Pinpoint the cell where the given text exists, returning its (x, y) midpoint coordinate. 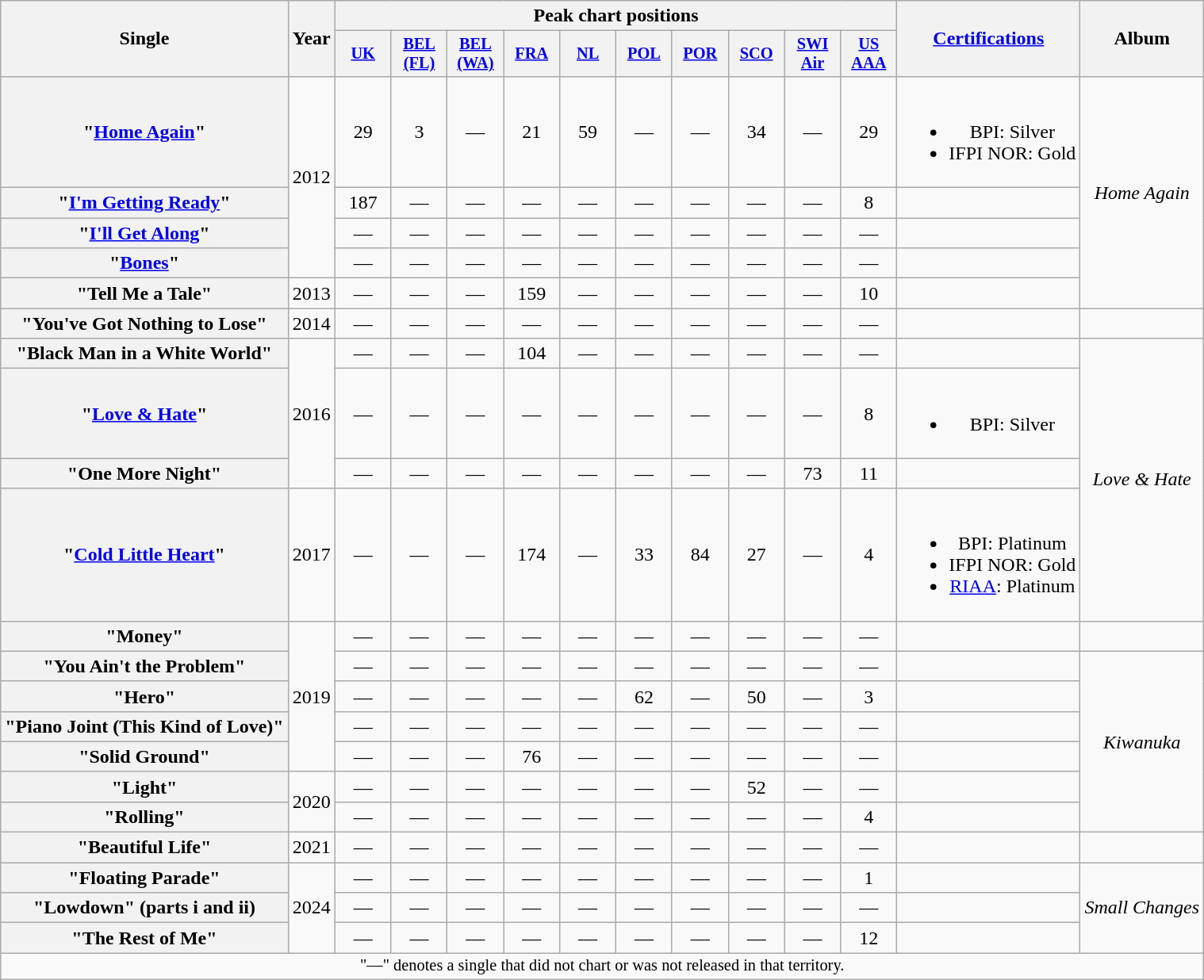
159 (531, 293)
"Light" (144, 787)
SCO (757, 54)
"Money" (144, 636)
2024 (311, 908)
"Piano Joint (This Kind of Love)" (144, 726)
Home Again (1142, 192)
1 (869, 878)
2016 (311, 414)
2020 (311, 802)
50 (757, 696)
FRA (531, 54)
"Love & Hate" (144, 414)
"Hero" (144, 696)
2019 (311, 696)
33 (644, 555)
62 (644, 696)
SWIAir (812, 54)
84 (700, 555)
BPI: PlatinumIFPI NOR: GoldRIAA: Platinum (988, 555)
11 (869, 473)
BPI: Silver (988, 414)
174 (531, 555)
"I'm Getting Ready" (144, 203)
59 (589, 132)
"—" denotes a single that did not chart or was not released in that territory. (603, 967)
Peak chart positions (615, 16)
Love & Hate (1142, 480)
NL (589, 54)
"Beautiful Life" (144, 848)
27 (757, 555)
Year (311, 39)
2013 (311, 293)
52 (757, 787)
2012 (311, 177)
"You Ain't the Problem" (144, 666)
Single (144, 39)
Kiwanuka (1142, 741)
"I'll Get Along" (144, 233)
"Solid Ground" (144, 756)
10 (869, 293)
"Lowdown" (parts i and ii) (144, 908)
POL (644, 54)
187 (363, 203)
"Black Man in a White World" (144, 354)
"Rolling" (144, 817)
104 (531, 354)
"You've Got Nothing to Lose" (144, 323)
2014 (311, 323)
21 (531, 132)
34 (757, 132)
"The Rest of Me" (144, 938)
Certifications (988, 39)
USAAA (869, 54)
"Tell Me a Tale" (144, 293)
Album (1142, 39)
BEL(WA) (476, 54)
BEL(FL) (419, 54)
"One More Night" (144, 473)
"Cold Little Heart" (144, 555)
"Home Again" (144, 132)
Small Changes (1142, 908)
2017 (311, 555)
UK (363, 54)
"Bones" (144, 263)
2021 (311, 848)
BPI: SilverIFPI NOR: Gold (988, 132)
"Floating Parade" (144, 878)
73 (812, 473)
76 (531, 756)
12 (869, 938)
POR (700, 54)
